Find where the given text appears and provide that cell's center as (x, y) coordinate. 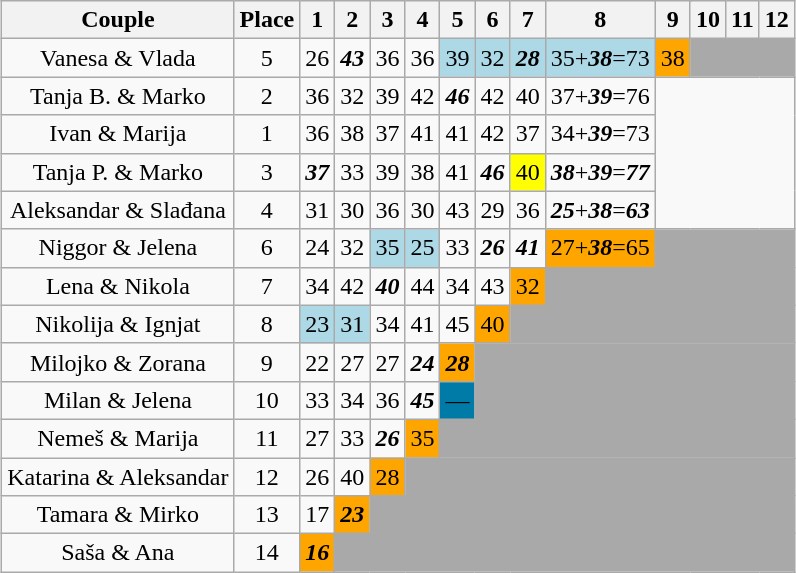
27+38=65 (600, 248)
Milan & Jelena (118, 400)
29 (492, 210)
25 (422, 248)
Place (267, 20)
Couple (118, 20)
— (458, 400)
25+38=63 (600, 210)
13 (267, 515)
17 (318, 515)
Tanja P. & Marko (118, 172)
Saša & Ana (118, 553)
Milojko & Zorana (118, 362)
22 (318, 362)
Aleksandar & Slađana (118, 210)
35+38=73 (600, 58)
44 (422, 286)
Tamara & Mirko (118, 515)
14 (267, 553)
Vanesa & Vlada (118, 58)
Niggor & Jelena (118, 248)
Katarina & Aleksandar (118, 477)
Ivan & Marija (118, 134)
Nikolija & Ignjat (118, 324)
37+39=76 (600, 96)
Tanja B. & Marko (118, 96)
38+39=77 (600, 172)
Nemeš & Marija (118, 438)
16 (318, 553)
34+39=73 (600, 134)
Lena & Nikola (118, 286)
